Extract the [X, Y] coordinate from the center of the cell holding the provided text.  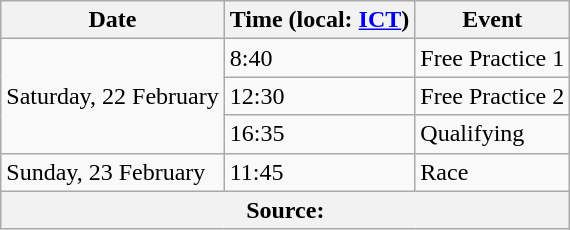
11:45 [320, 172]
Date [112, 20]
12:30 [320, 96]
Saturday, 22 February [112, 96]
Free Practice 1 [492, 58]
Event [492, 20]
8:40 [320, 58]
Time (local: ICT) [320, 20]
Sunday, 23 February [112, 172]
Free Practice 2 [492, 96]
16:35 [320, 134]
Qualifying [492, 134]
Race [492, 172]
Source: [286, 210]
